Provide the [x, y] coordinate of the cell's center where the given text is located.  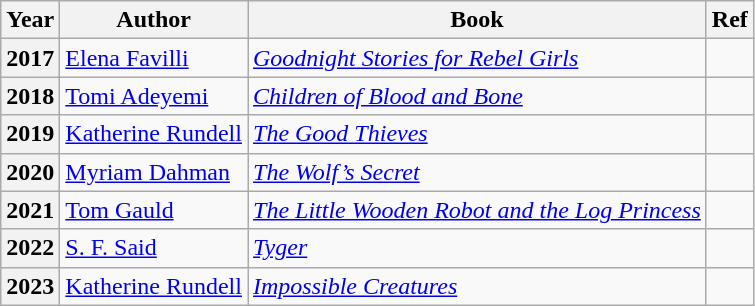
Goodnight Stories for Rebel Girls [478, 58]
2019 [30, 134]
Author [154, 20]
Elena Favilli [154, 58]
2021 [30, 210]
Children of Blood and Bone [478, 96]
Tomi Adeyemi [154, 96]
Tyger [478, 248]
2022 [30, 248]
Myriam Dahman [154, 172]
The Good Thieves [478, 134]
2023 [30, 286]
Ref [730, 20]
The Wolf’s Secret [478, 172]
2018 [30, 96]
Impossible Creatures [478, 286]
Book [478, 20]
2020 [30, 172]
The Little Wooden Robot and the Log Princess [478, 210]
Year [30, 20]
S. F. Said [154, 248]
2017 [30, 58]
Tom Gauld [154, 210]
